Output the [x, y] coordinate of the center of the cell containing the given text.  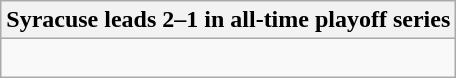
Syracuse leads 2–1 in all-time playoff series [228, 20]
